Identify which cell holds the provided text, then report its (X, Y) central coordinate. 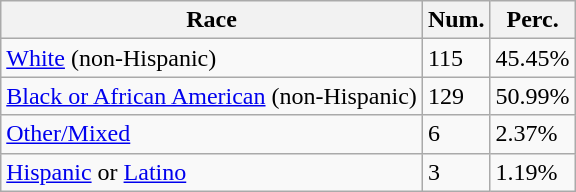
45.45% (532, 58)
Race (212, 20)
Black or African American (non-Hispanic) (212, 96)
50.99% (532, 96)
115 (456, 58)
1.19% (532, 172)
3 (456, 172)
Num. (456, 20)
2.37% (532, 134)
Other/Mixed (212, 134)
6 (456, 134)
Hispanic or Latino (212, 172)
White (non-Hispanic) (212, 58)
Perc. (532, 20)
129 (456, 96)
